Provide the (x, y) coordinate of the cell's center where the given text is located.  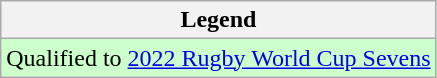
Qualified to 2022 Rugby World Cup Sevens (218, 58)
Legend (218, 20)
